Determine the (x, y) coordinate at the center of the cell enclosing the given text.  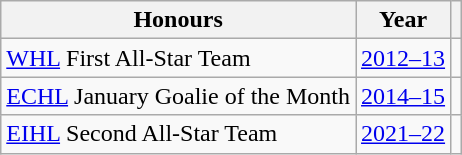
EIHL Second All-Star Team (178, 134)
2012–13 (404, 58)
2021–22 (404, 134)
WHL First All-Star Team (178, 58)
Honours (178, 20)
Year (404, 20)
2014–15 (404, 96)
ECHL January Goalie of the Month (178, 96)
